Return (x, y) of the center of cell containing provided text 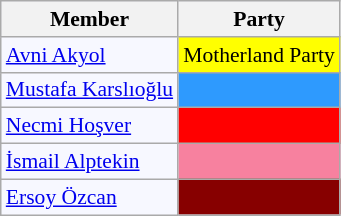
Avni Akyol (90, 55)
Ersoy Özcan (90, 197)
Mustafa Karslıoğlu (90, 90)
Necmi Hoşver (90, 126)
Motherland Party (259, 55)
Member (90, 19)
Party (259, 19)
İsmail Alptekin (90, 162)
